Return [X, Y] of the center of cell containing provided text 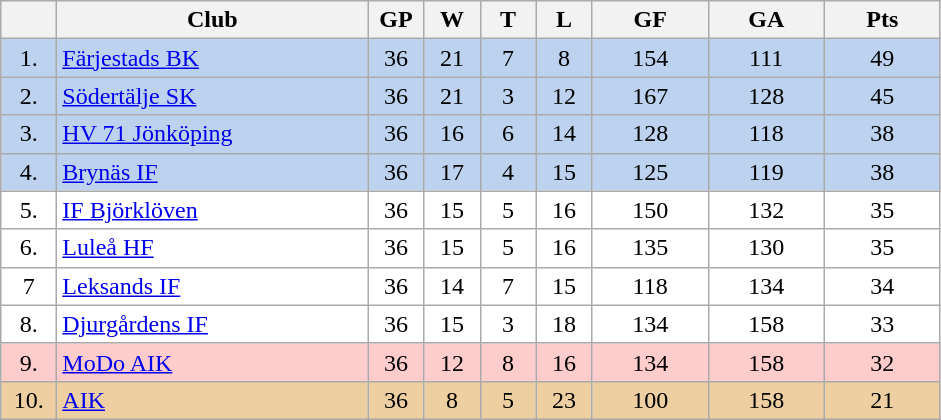
T [508, 20]
Södertälje SK [212, 96]
Färjestads BK [212, 58]
6 [508, 134]
23 [564, 400]
111 [766, 58]
10. [29, 400]
167 [650, 96]
150 [650, 210]
HV 71 Jönköping [212, 134]
GA [766, 20]
AIK [212, 400]
5. [29, 210]
Djurgårdens IF [212, 324]
17 [452, 172]
135 [650, 248]
154 [650, 58]
6. [29, 248]
33 [882, 324]
18 [564, 324]
MoDo AIK [212, 362]
Pts [882, 20]
45 [882, 96]
119 [766, 172]
125 [650, 172]
1. [29, 58]
4. [29, 172]
132 [766, 210]
49 [882, 58]
34 [882, 286]
9. [29, 362]
Club [212, 20]
L [564, 20]
3. [29, 134]
100 [650, 400]
GF [650, 20]
Luleå HF [212, 248]
Leksands IF [212, 286]
32 [882, 362]
IF Björklöven [212, 210]
GP [396, 20]
Brynäs IF [212, 172]
8. [29, 324]
W [452, 20]
4 [508, 172]
130 [766, 248]
2. [29, 96]
